Search for the cell housing the specified text and yield its [x, y] center coordinate. 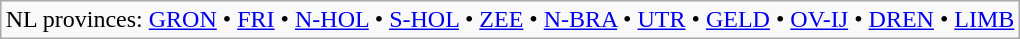
NL provinces: GRON • FRI • N-HOL • S-HOL • ZEE • N-BRA • UTR • GELD • OV-IJ • DREN • LIMB [510, 20]
